Output the (x, y) coordinate of the center of the cell containing the given text.  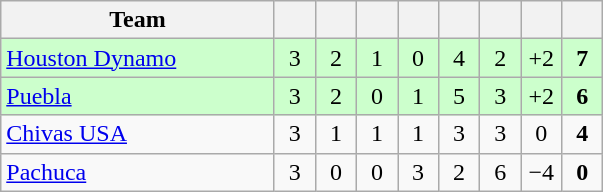
Pachuca (138, 172)
Puebla (138, 96)
7 (582, 58)
Chivas USA (138, 134)
Team (138, 20)
Houston Dynamo (138, 58)
5 (460, 96)
−4 (542, 172)
